Output the (x, y) coordinate of the center of the cell containing the given text.  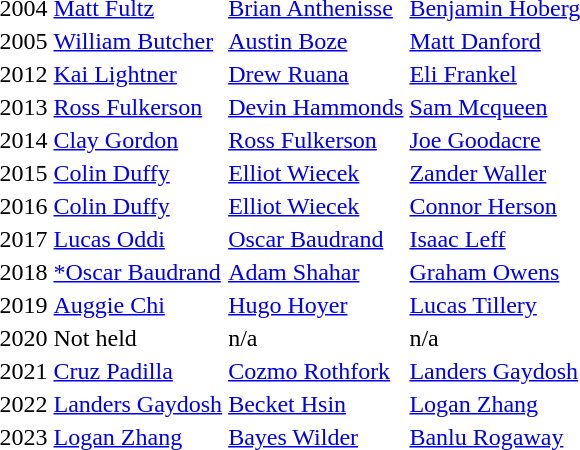
Becket Hsin (316, 404)
n/a (316, 338)
William Butcher (138, 41)
Drew Ruana (316, 74)
Oscar Baudrand (316, 239)
Auggie Chi (138, 305)
Austin Boze (316, 41)
Not held (138, 338)
*Oscar Baudrand (138, 272)
Landers Gaydosh (138, 404)
Hugo Hoyer (316, 305)
Clay Gordon (138, 140)
Adam Shahar (316, 272)
Cruz Padilla (138, 371)
Cozmo Rothfork (316, 371)
Lucas Oddi (138, 239)
Kai Lightner (138, 74)
Devin Hammonds (316, 107)
